Return [X, Y] of the center of cell containing provided text 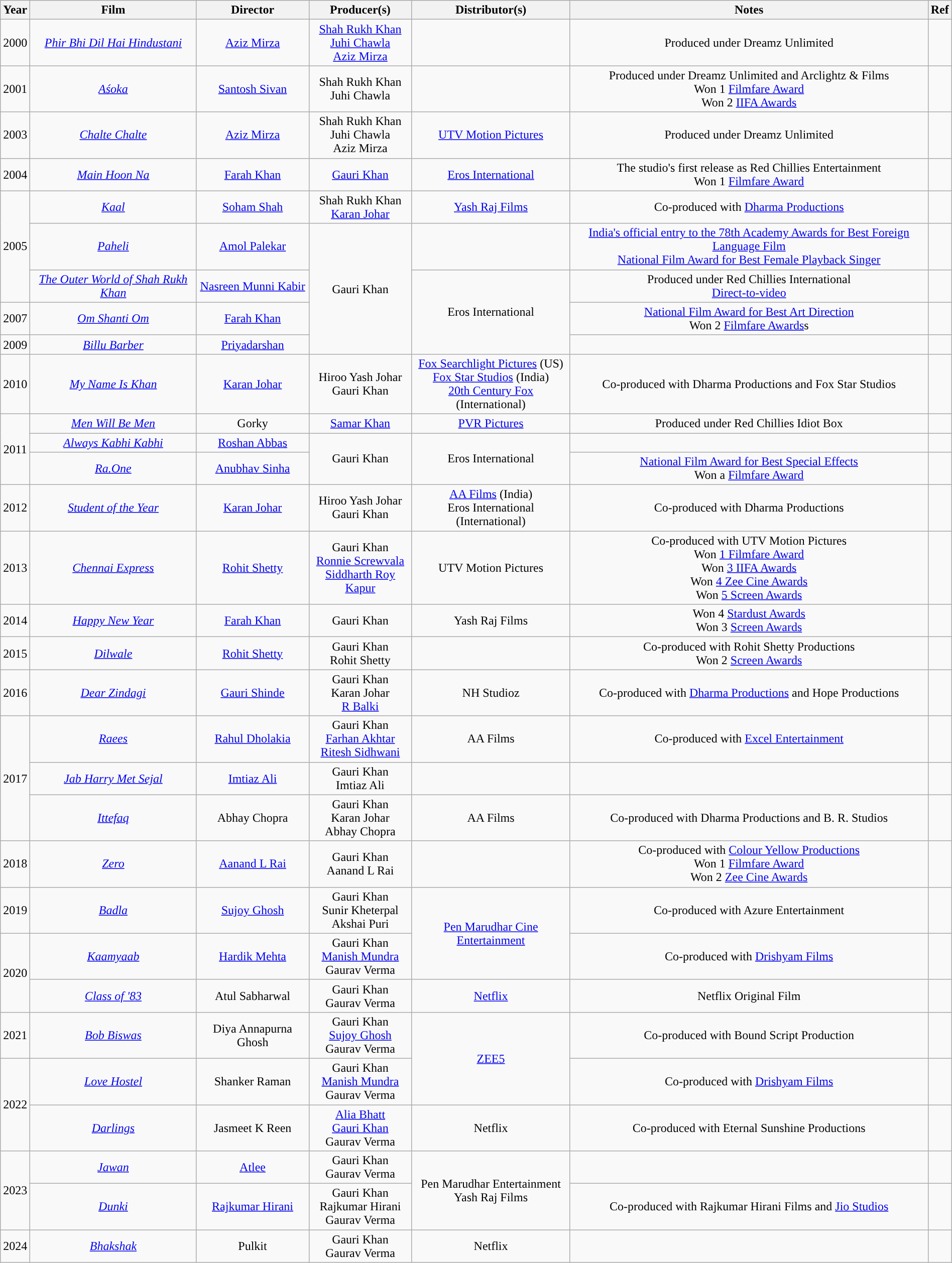
Nasreen Munni Kabir [253, 286]
Co-produced with Dharma Productions and Fox Star Studios [749, 384]
Co-produced with Dharma Productions and B. R. Studios [749, 818]
2017 [15, 778]
Sujoy Ghosh [253, 910]
Darlings [113, 1127]
2000 [15, 43]
2012 [15, 508]
Pen Marudhar EntertainmentYash Raj Films [491, 1191]
Fox Searchlight Pictures (US)Fox Star Studios (India)20th Century Fox (International) [491, 384]
Raees [113, 739]
Film [113, 10]
Happy New Year [113, 620]
Gauri Khan Imtiaz Ali [361, 778]
The Outer World of Shah Rukh Khan [113, 286]
2013 [15, 568]
Priyadarshan [253, 344]
Ra.One [113, 469]
2010 [15, 384]
The studio's first release as Red Chillies Entertainment Won 1 Filmfare Award [749, 175]
Producer(s) [361, 10]
Kaal [113, 207]
2015 [15, 654]
Hiroo Yash JoharGauri Khan [361, 384]
Shah Rukh Khan Juhi Chawla [361, 89]
Paheli [113, 246]
Aanand L Rai [253, 864]
2019 [15, 910]
Gauri Khan Farhan Akhtar Ritesh Sidhwani [361, 739]
Shah Rukh Khan Karan Johar [361, 207]
Dilwale [113, 654]
Netflix Original Film [749, 996]
2018 [15, 864]
Gauri Shinde [253, 693]
Bob Biswas [113, 1035]
Ref [940, 10]
Gauri Khan Rohit Shetty [361, 654]
Co-produced with Colour Yellow Productions Won 1 Filmfare Award Won 2 Zee Cine Awards [749, 864]
2011 [15, 449]
Gauri Khan Karan Johar Abhay Chopra [361, 818]
Imtiaz Ali [253, 778]
Samar Khan [361, 423]
National Film Award for Best Art Direction Won 2 Filmfare Awardss [749, 318]
Produced under Red Chillies Idiot Box [749, 423]
Ittefaq [113, 818]
Gauri Khan Aanand L Rai [361, 864]
Kaamyaab [113, 956]
Bhakshak [113, 1246]
Men Will Be Men [113, 423]
Billu Barber [113, 344]
Roshan Abbas [253, 442]
Produced under Red Chillies International Direct-to-video [749, 286]
Co-produced with Eternal Sunshine Productions [749, 1127]
Aśoka [113, 89]
Main Hoon Na [113, 175]
Chennai Express [113, 568]
2020 [15, 973]
My Name Is Khan [113, 384]
Atul Sabharwal [253, 996]
Co-produced with Excel Entertainment [749, 739]
Distributor(s) [491, 10]
Soham Shah [253, 207]
Year [15, 10]
Diya Annapurna Ghosh [253, 1035]
2004 [15, 175]
Gorky [253, 423]
Rajkumar Hirani [253, 1207]
Amol Palekar [253, 246]
Jasmeet K Reen [253, 1127]
2023 [15, 1191]
Phir Bhi Dil Hai Hindustani [113, 43]
Om Shanti Om [113, 318]
Gauri Khan Ronnie Screwvala Siddharth Roy Kapur [361, 568]
Shah Rukh KhanJuhi Chawla Aziz Mirza [361, 43]
Shah Rukh Khan Juhi Chawla Aziz Mirza [361, 135]
India's official entry to the 78th Academy Awards for Best Foreign Language Film National Film Award for Best Female Playback Singer [749, 246]
Rahul Dholakia [253, 739]
ZEE5 [491, 1058]
2007 [15, 318]
PVR Pictures [491, 423]
Zero [113, 864]
Jawan [113, 1168]
Gauri Khan Sujoy Ghosh Gaurav Verma [361, 1035]
Hardik Mehta [253, 956]
2014 [15, 620]
Gauri Khan Rajkumar Hirani Gaurav Verma [361, 1207]
Gauri Khan Karan Johar R Balki [361, 693]
2003 [15, 135]
Co-produced with UTV Motion PicturesWon 1 Filmfare AwardWon 3 IIFA AwardsWon 4 Zee Cine AwardsWon 5 Screen Awards [749, 568]
Dunki [113, 1207]
AA Films (India)Eros International (International) [491, 508]
2016 [15, 693]
Jab Harry Met Sejal [113, 778]
Pen Marudhar Cine Entertainment [491, 933]
Atlee [253, 1168]
Director [253, 10]
Co-produced with Rohit Shetty Productions Won 2 Screen Awards [749, 654]
Alia Bhatt Gauri Khan Gaurav Verma [361, 1127]
Co-produced with Bound Script Production [749, 1035]
Pulkit [253, 1246]
Love Hostel [113, 1081]
2001 [15, 89]
Santosh Sivan [253, 89]
Co-produced with Dharma Productions and Hope Productions [749, 693]
Anubhav Sinha [253, 469]
Class of '83 [113, 996]
Shanker Raman [253, 1081]
2022 [15, 1104]
Gauri Khan Sunir Kheterpal Akshai Puri [361, 910]
Co-produced with Azure Entertainment [749, 910]
National Film Award for Best Special Effects Won a Filmfare Award [749, 469]
Abhay Chopra [253, 818]
2009 [15, 344]
Student of the Year [113, 508]
Won 4 Stardust AwardsWon 3 Screen Awards [749, 620]
Chalte Chalte [113, 135]
Notes [749, 10]
Co-produced with Rajkumar Hirani Films and Jio Studios [749, 1207]
Produced under Dreamz Unlimited and Arclightz & FilmsWon 1 Filmfare AwardWon 2 IIFA Awards [749, 89]
Always Kabhi Kabhi [113, 442]
NH Studioz [491, 693]
2005 [15, 246]
2024 [15, 1246]
Badla [113, 910]
2021 [15, 1035]
Dear Zindagi [113, 693]
Hiroo Yash Johar Gauri Khan [361, 508]
